Identify which cell holds the provided text, then report its [x, y] central coordinate. 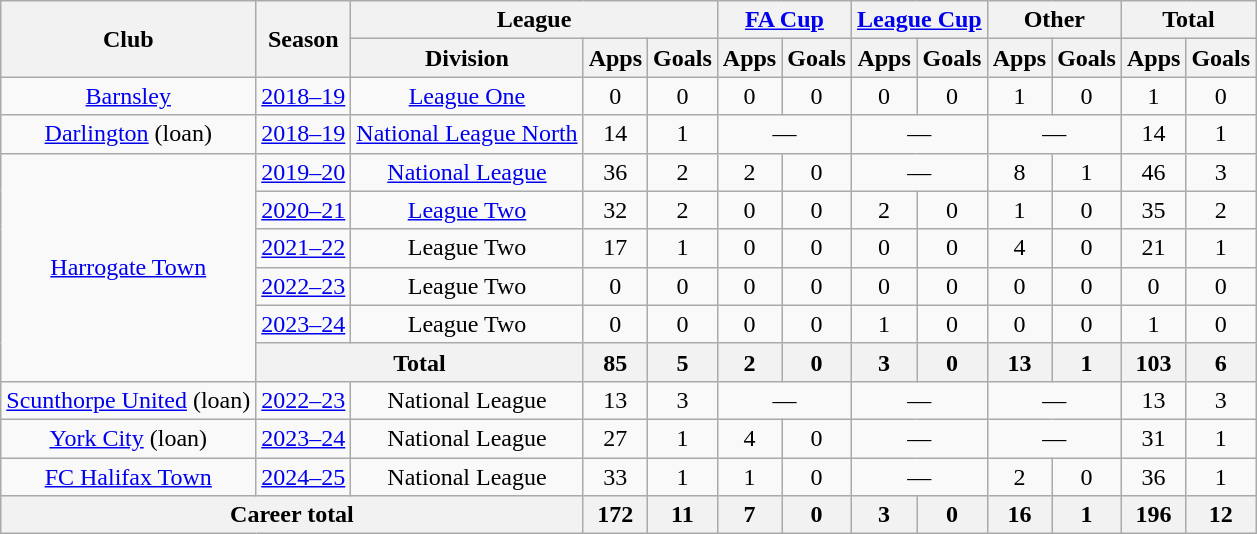
York City (loan) [128, 438]
Club [128, 39]
Harrogate Town [128, 267]
FA Cup [784, 20]
85 [615, 362]
6 [1221, 362]
11 [683, 515]
FC Halifax Town [128, 477]
5 [683, 362]
21 [1153, 248]
103 [1153, 362]
Darlington (loan) [128, 134]
12 [1221, 515]
2021–22 [304, 248]
196 [1153, 515]
33 [615, 477]
Barnsley [128, 96]
16 [1019, 515]
31 [1153, 438]
2020–21 [304, 210]
2019–20 [304, 172]
27 [615, 438]
2024–25 [304, 477]
32 [615, 210]
Other [1054, 20]
Career total [292, 515]
46 [1153, 172]
Season [304, 39]
League Cup [919, 20]
League One [467, 96]
8 [1019, 172]
Scunthorpe United (loan) [128, 400]
17 [615, 248]
35 [1153, 210]
Division [467, 58]
National League North [467, 134]
League [534, 20]
7 [749, 515]
172 [615, 515]
